Pinpoint the cell where the given text exists, returning its [x, y] midpoint coordinate. 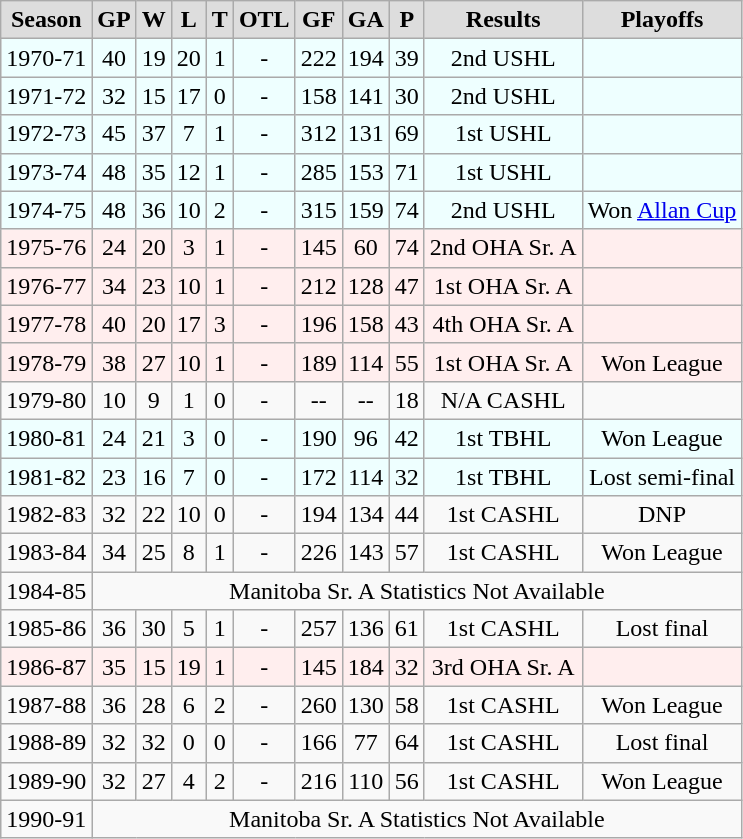
143 [366, 553]
N/A CASHL [503, 400]
4 [188, 781]
Season [46, 20]
153 [366, 172]
189 [318, 362]
4th OHA Sr. A [503, 324]
96 [366, 438]
190 [318, 438]
60 [366, 248]
Won Allan Cup [662, 210]
1970-71 [46, 58]
64 [406, 743]
W [154, 20]
Lost semi-final [662, 477]
1976-77 [46, 286]
77 [366, 743]
38 [114, 362]
44 [406, 515]
56 [406, 781]
1984-85 [46, 591]
55 [406, 362]
216 [318, 781]
37 [154, 134]
1973-74 [46, 172]
25 [154, 553]
1982-83 [46, 515]
L [188, 20]
47 [406, 286]
45 [114, 134]
1990-91 [46, 819]
131 [366, 134]
1987-88 [46, 705]
1983-84 [46, 553]
1974-75 [46, 210]
222 [318, 58]
P [406, 20]
166 [318, 743]
1979-80 [46, 400]
1986-87 [46, 667]
16 [154, 477]
28 [154, 705]
1989-90 [46, 781]
141 [366, 96]
6 [188, 705]
GF [318, 20]
DNP [662, 515]
134 [366, 515]
315 [318, 210]
21 [154, 438]
1981-82 [46, 477]
128 [366, 286]
T [220, 20]
12 [188, 172]
GP [114, 20]
172 [318, 477]
71 [406, 172]
69 [406, 134]
1980-81 [46, 438]
22 [154, 515]
43 [406, 324]
159 [366, 210]
212 [318, 286]
1985-86 [46, 629]
136 [366, 629]
1977-78 [46, 324]
312 [318, 134]
9 [154, 400]
260 [318, 705]
130 [366, 705]
Results [503, 20]
8 [188, 553]
110 [366, 781]
58 [406, 705]
GA [366, 20]
1971-72 [46, 96]
61 [406, 629]
226 [318, 553]
39 [406, 58]
285 [318, 172]
1972-73 [46, 134]
18 [406, 400]
1978-79 [46, 362]
Playoffs [662, 20]
1988-89 [46, 743]
42 [406, 438]
57 [406, 553]
257 [318, 629]
196 [318, 324]
OTL [264, 20]
3rd OHA Sr. A [503, 667]
2nd OHA Sr. A [503, 248]
184 [366, 667]
1975-76 [46, 248]
5 [188, 629]
